From the cell containing the given text, extract its center point as (x, y) coordinate. 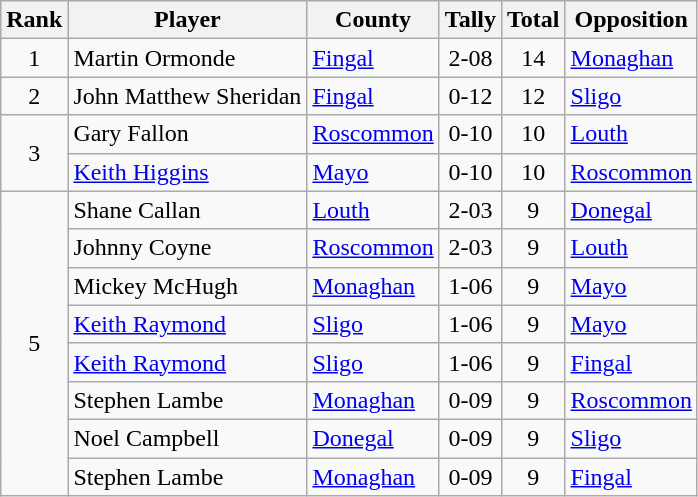
3 (34, 153)
0-12 (470, 96)
Gary Fallon (188, 134)
5 (34, 343)
Player (188, 20)
Rank (34, 20)
Total (533, 20)
Opposition (631, 20)
Keith Higgins (188, 172)
2-08 (470, 58)
Shane Callan (188, 210)
1 (34, 58)
County (373, 20)
2 (34, 96)
Johnny Coyne (188, 248)
Noel Campbell (188, 438)
14 (533, 58)
Tally (470, 20)
12 (533, 96)
Martin Ormonde (188, 58)
Mickey McHugh (188, 286)
John Matthew Sheridan (188, 96)
